Find where the given text appears and provide that cell's center as [x, y] coordinate. 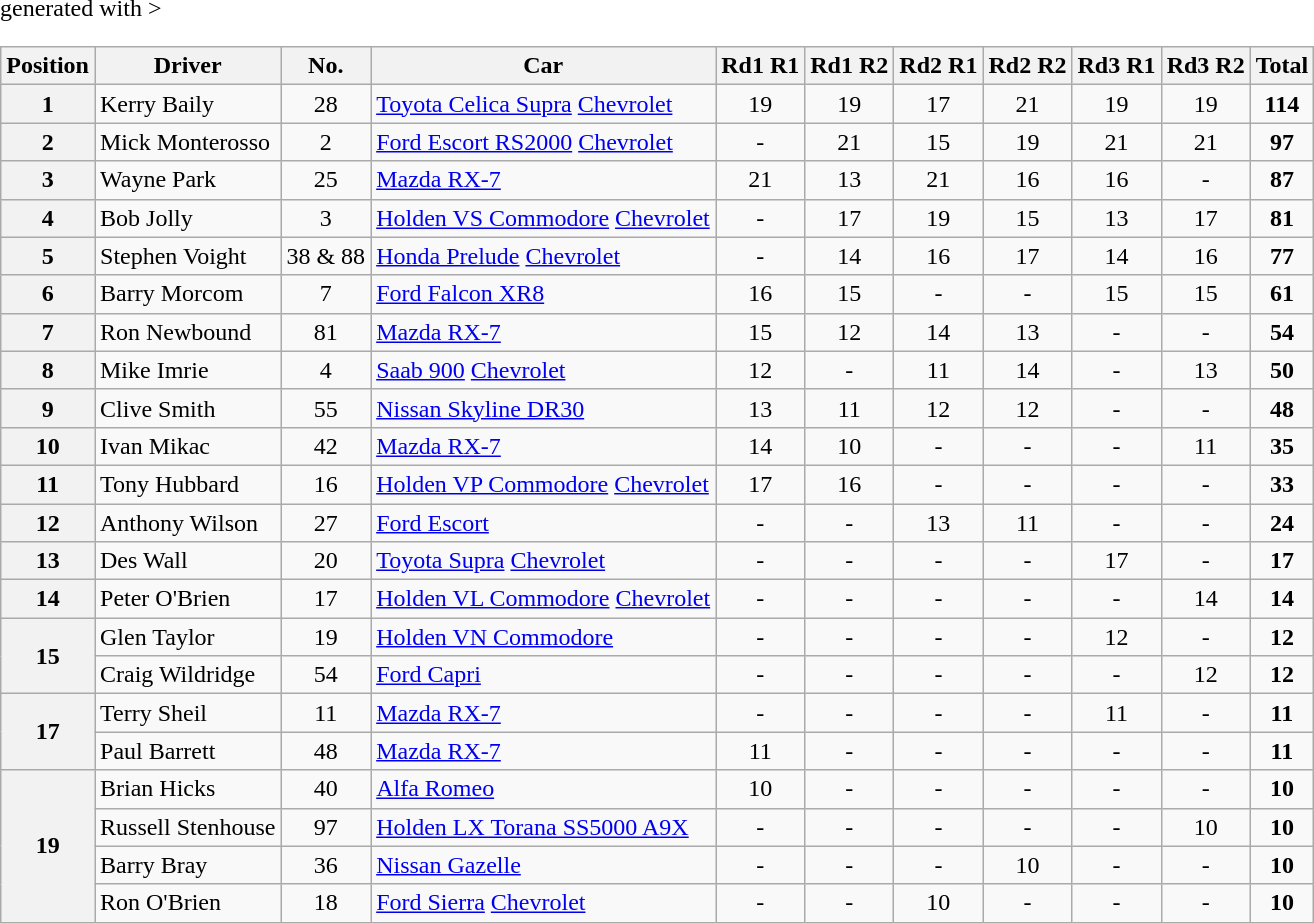
Saab 900 Chevrolet [544, 370]
Kerry Baily [187, 104]
Ron Newbound [187, 332]
Rd2 R1 [938, 66]
Mick Monterosso [187, 142]
No. [326, 66]
Holden VS Commodore Chevrolet [544, 218]
Peter O'Brien [187, 599]
Total [1282, 66]
55 [326, 408]
Clive Smith [187, 408]
Brian Hicks [187, 789]
18 [326, 903]
Holden VP Commodore Chevrolet [544, 484]
Craig Wildridge [187, 675]
Des Wall [187, 561]
40 [326, 789]
Ivan Mikac [187, 446]
1 [48, 104]
Driver [187, 66]
Rd2 R2 [1028, 66]
25 [326, 180]
Alfa Romeo [544, 789]
77 [1282, 256]
35 [1282, 446]
Rd1 R1 [760, 66]
87 [1282, 180]
33 [1282, 484]
Wayne Park [187, 180]
Barry Morcom [187, 294]
Bob Jolly [187, 218]
Holden VL Commodore Chevrolet [544, 599]
Ford Falcon XR8 [544, 294]
Holden LX Torana SS5000 A9X [544, 827]
Ford Sierra Chevrolet [544, 903]
Ford Capri [544, 675]
27 [326, 523]
28 [326, 104]
Paul Barrett [187, 751]
42 [326, 446]
Holden VN Commodore [544, 637]
Mike Imrie [187, 370]
38 & 88 [326, 256]
9 [48, 408]
Glen Taylor [187, 637]
Tony Hubbard [187, 484]
6 [48, 294]
Nissan Gazelle [544, 865]
Ford Escort [544, 523]
114 [1282, 104]
Terry Sheil [187, 713]
5 [48, 256]
Stephen Voight [187, 256]
Toyota Celica Supra Chevrolet [544, 104]
Nissan Skyline DR30 [544, 408]
Rd1 R2 [850, 66]
Russell Stenhouse [187, 827]
Position [48, 66]
Barry Bray [187, 865]
Ford Escort RS2000 Chevrolet [544, 142]
Rd3 R2 [1206, 66]
Toyota Supra Chevrolet [544, 561]
Car [544, 66]
61 [1282, 294]
36 [326, 865]
Rd3 R1 [1116, 66]
24 [1282, 523]
50 [1282, 370]
8 [48, 370]
20 [326, 561]
Honda Prelude Chevrolet [544, 256]
Anthony Wilson [187, 523]
Ron O'Brien [187, 903]
